Scan for the cell matching the given text and deliver its [x, y] coordinate at center. 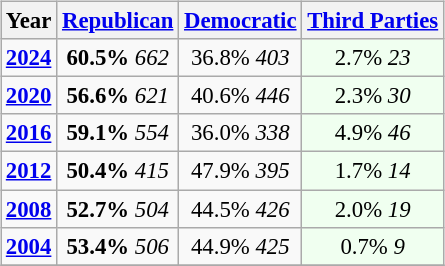
2.7% 23 [373, 58]
4.9% 46 [373, 133]
59.1% 554 [118, 133]
50.4% 415 [118, 171]
53.4% 506 [118, 246]
2008 [29, 209]
36.0% 338 [240, 133]
2.0% 19 [373, 209]
2016 [29, 133]
Democratic [240, 21]
44.9% 425 [240, 246]
0.7% 9 [373, 246]
Year [29, 21]
1.7% 14 [373, 171]
52.7% 504 [118, 209]
2004 [29, 246]
2012 [29, 171]
44.5% 426 [240, 209]
Republican [118, 21]
60.5% 662 [118, 58]
56.6% 621 [118, 96]
40.6% 446 [240, 96]
2.3% 30 [373, 96]
36.8% 403 [240, 58]
Third Parties [373, 21]
2020 [29, 96]
2024 [29, 58]
47.9% 395 [240, 171]
